From the cell containing the given text, extract its center point as [x, y] coordinate. 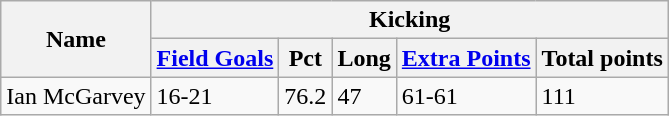
Name [76, 39]
Total points [602, 58]
47 [364, 96]
Pct [306, 58]
Ian McGarvey [76, 96]
76.2 [306, 96]
Kicking [410, 20]
Field Goals [215, 58]
61-61 [466, 96]
Extra Points [466, 58]
111 [602, 96]
Long [364, 58]
16-21 [215, 96]
